Identify which cell holds the provided text, then report its [x, y] central coordinate. 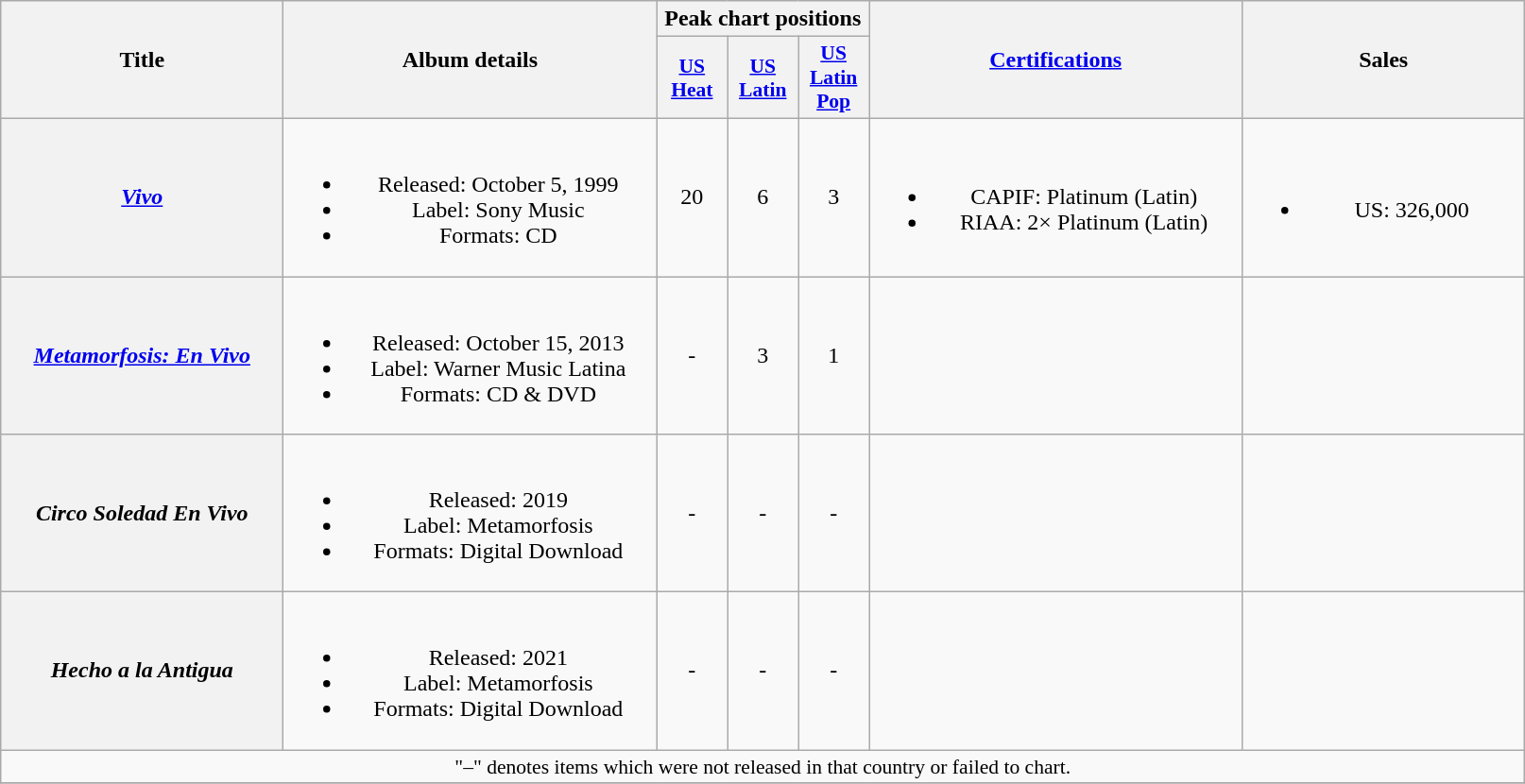
Released: 2019Label: MetamorfosisFormats: Digital Download [471, 514]
US: 326,000 [1383, 196]
Circo Soledad En Vivo [142, 514]
Peak chart positions [763, 19]
6 [763, 196]
"–" denotes items which were not released in that country or failed to chart. [763, 767]
US Latin Pop [833, 77]
Certifications [1056, 60]
Album details [471, 60]
Metamorfosis: En Vivo [142, 355]
Released: October 5, 1999Label: Sony MusicFormats: CD [471, 196]
1 [833, 355]
US Heat [692, 77]
Released: October 15, 2013Label: Warner Music LatinaFormats: CD & DVD [471, 355]
Released: 2021Label: MetamorfosisFormats: Digital Download [471, 671]
US Latin [763, 77]
CAPIF: Platinum (Latin)RIAA: 2× Platinum (Latin) [1056, 196]
Sales [1383, 60]
Title [142, 60]
Hecho a la Antigua [142, 671]
Vivo [142, 196]
20 [692, 196]
